For the text-containing cell, return its midpoint in [x, y] coordinate format. 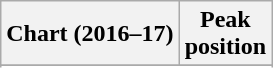
Peak position [225, 34]
Chart (2016–17) [90, 34]
